Locate the cell with the specified text and output its (x, y) center coordinate. 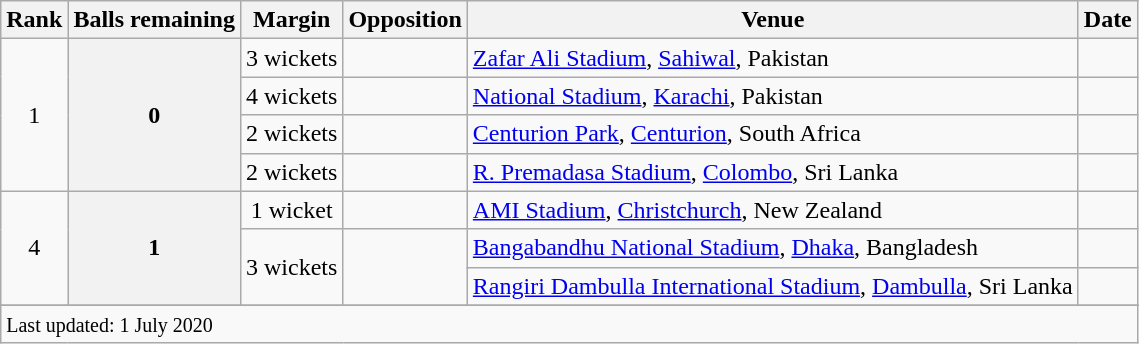
Rangiri Dambulla International Stadium, Dambulla, Sri Lanka (772, 286)
National Stadium, Karachi, Pakistan (772, 96)
AMI Stadium, Christchurch, New Zealand (772, 210)
Last updated: 1 July 2020 (570, 324)
Balls remaining (154, 20)
Centurion Park, Centurion, South Africa (772, 134)
Rank (34, 20)
Margin (291, 20)
Bangabandhu National Stadium, Dhaka, Bangladesh (772, 248)
1 wicket (291, 210)
Opposition (405, 20)
4 (34, 248)
R. Premadasa Stadium, Colombo, Sri Lanka (772, 172)
0 (154, 115)
Venue (772, 20)
Date (1108, 20)
4 wickets (291, 96)
Zafar Ali Stadium, Sahiwal, Pakistan (772, 58)
